Scan for the cell matching the given text and deliver its (X, Y) coordinate at center. 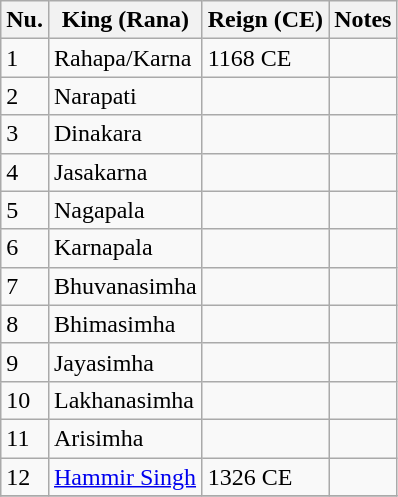
1168 CE (265, 58)
Jayasimha (125, 362)
1326 CE (265, 477)
Bhuvanasimha (125, 286)
11 (25, 438)
Nu. (25, 20)
8 (25, 324)
Rahapa/Karna (125, 58)
2 (25, 96)
Notes (363, 20)
4 (25, 172)
3 (25, 134)
Jasakarna (125, 172)
5 (25, 210)
Lakhanasimha (125, 400)
6 (25, 248)
Nagapala (125, 210)
Bhimasimha (125, 324)
Dinakara (125, 134)
Arisimha (125, 438)
1 (25, 58)
Narapati (125, 96)
10 (25, 400)
9 (25, 362)
7 (25, 286)
Reign (CE) (265, 20)
King (Rana) (125, 20)
12 (25, 477)
Karnapala (125, 248)
Hammir Singh (125, 477)
